Extract the (X, Y) coordinate from the center of the cell holding the provided text.  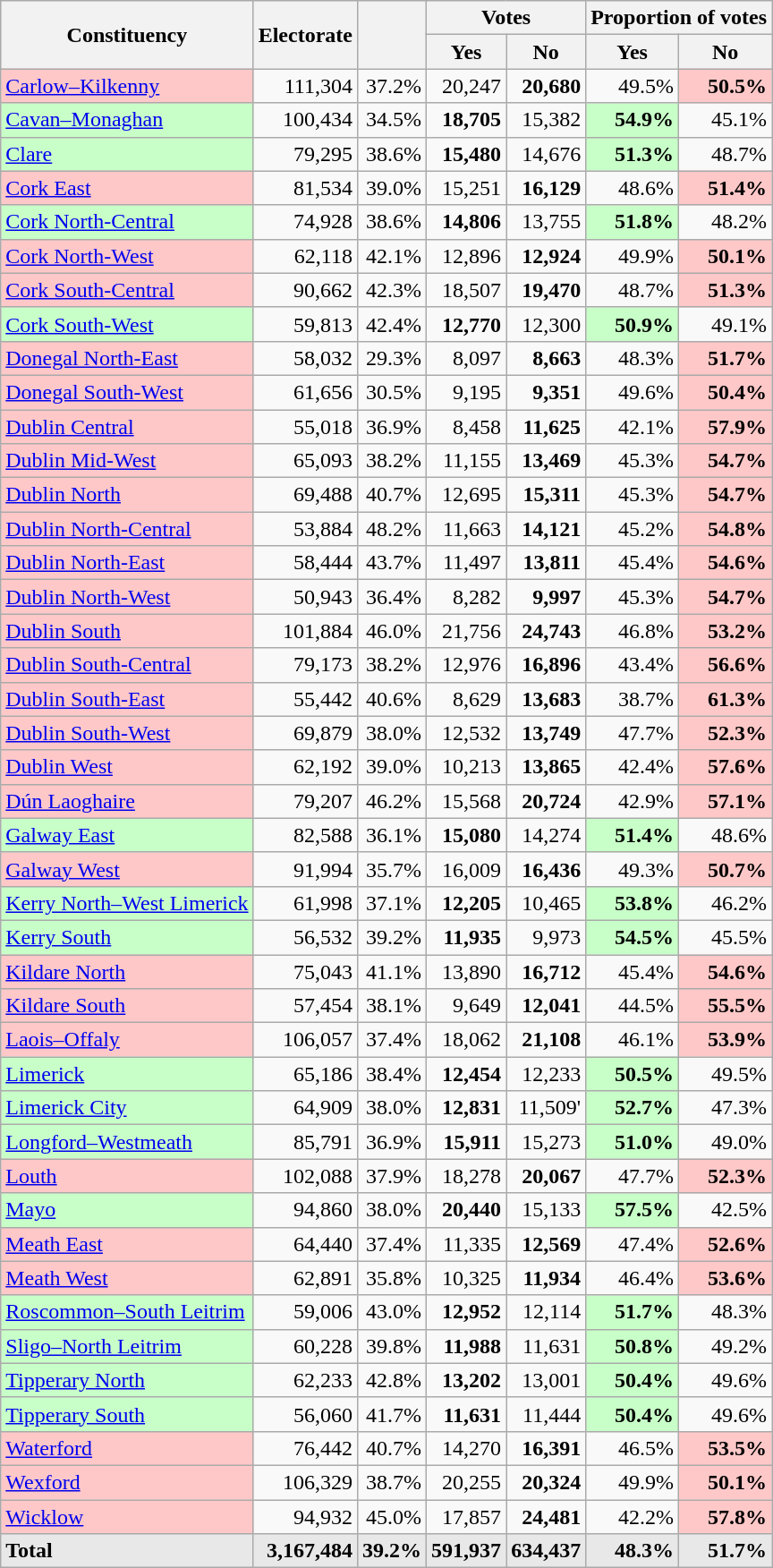
53.2% (726, 631)
16,436 (546, 869)
19,470 (546, 290)
15,911 (467, 1142)
58,032 (305, 358)
Tipperary North (127, 1380)
111,304 (305, 86)
15,273 (546, 1142)
Dublin South-Central (127, 665)
Donegal North-East (127, 358)
15,568 (467, 801)
46.8% (633, 631)
16,391 (546, 1448)
12,205 (467, 903)
61,656 (305, 392)
8,282 (467, 597)
46.5% (633, 1448)
9,195 (467, 392)
24,481 (546, 1517)
12,569 (546, 1244)
106,057 (305, 1040)
82,588 (305, 835)
Kildare South (127, 1006)
Dublin North-East (127, 563)
94,860 (305, 1210)
Dublin South-East (127, 699)
13,755 (546, 222)
11,444 (546, 1414)
11,497 (467, 563)
85,791 (305, 1142)
49.1% (726, 324)
12,896 (467, 256)
21,756 (467, 631)
50.7% (726, 869)
57.8% (726, 1517)
Roscommon–South Leitrim (127, 1312)
13,001 (546, 1380)
12,114 (546, 1312)
76,442 (305, 1448)
12,300 (546, 324)
13,202 (467, 1380)
Cork South-West (127, 324)
52.7% (633, 1108)
56,532 (305, 937)
40.6% (392, 699)
16,712 (546, 971)
11,625 (546, 427)
101,884 (305, 631)
12,924 (546, 256)
Galway West (127, 869)
62,891 (305, 1278)
50,943 (305, 597)
58,444 (305, 563)
8,629 (467, 699)
45.5% (726, 937)
20,440 (467, 1210)
45.1% (726, 120)
42.8% (392, 1380)
13,865 (546, 767)
11,663 (467, 529)
56.6% (726, 665)
57.1% (726, 801)
46.1% (633, 1040)
53.8% (633, 903)
100,434 (305, 120)
18,507 (467, 290)
Longford–Westmeath (127, 1142)
44.5% (633, 1006)
17,857 (467, 1517)
11,335 (467, 1244)
9,649 (467, 1006)
53,884 (305, 529)
36.4% (392, 597)
Cork North-West (127, 256)
Mayo (127, 1210)
36.1% (392, 835)
Wicklow (127, 1517)
41.1% (392, 971)
12,532 (467, 733)
10,465 (546, 903)
102,088 (305, 1176)
Laois–Offaly (127, 1040)
42.2% (633, 1517)
13,811 (546, 563)
Galway East (127, 835)
Tipperary South (127, 1414)
Dublin Central (127, 427)
61,998 (305, 903)
15,080 (467, 835)
14,121 (546, 529)
13,469 (546, 461)
3,167,484 (305, 1551)
Sligo–North Leitrim (127, 1346)
49.3% (633, 869)
13,890 (467, 971)
14,274 (546, 835)
79,207 (305, 801)
62,192 (305, 767)
591,937 (467, 1551)
11,935 (467, 937)
42.9% (633, 801)
45.0% (392, 1517)
14,676 (546, 154)
Clare (127, 154)
Cork North-Central (127, 222)
12,454 (467, 1074)
10,213 (467, 767)
79,295 (305, 154)
50.8% (633, 1346)
Constituency (127, 35)
Waterford (127, 1448)
65,093 (305, 461)
11,155 (467, 461)
20,067 (546, 1176)
15,382 (546, 120)
81,534 (305, 188)
Votes (506, 18)
54.5% (633, 937)
20,724 (546, 801)
39.8% (392, 1346)
Cavan–Monaghan (127, 120)
79,173 (305, 665)
90,662 (305, 290)
Donegal South-West (127, 392)
Carlow–Kilkenny (127, 86)
94,932 (305, 1517)
12,976 (467, 665)
Wexford (127, 1482)
46.4% (633, 1278)
53.9% (726, 1040)
9,351 (546, 392)
61.3% (726, 699)
15,251 (467, 188)
11,509' (546, 1108)
75,043 (305, 971)
Dublin West (127, 767)
12,041 (546, 1006)
59,813 (305, 324)
60,228 (305, 1346)
12,770 (467, 324)
Cork East (127, 188)
Dublin North-West (127, 597)
Electorate (305, 35)
Limerick City (127, 1108)
45.2% (633, 529)
57.6% (726, 767)
10,325 (467, 1278)
9,997 (546, 597)
Dublin South (127, 631)
16,129 (546, 188)
18,062 (467, 1040)
21,108 (546, 1040)
74,928 (305, 222)
47.4% (633, 1244)
57.9% (726, 427)
16,896 (546, 665)
Dún Laoghaire (127, 801)
35.7% (392, 869)
12,952 (467, 1312)
20,680 (546, 86)
35.8% (392, 1278)
42.5% (726, 1210)
55,442 (305, 699)
12,831 (467, 1108)
Cork South-Central (127, 290)
Proportion of votes (679, 18)
8,097 (467, 358)
51.0% (633, 1142)
30.5% (392, 392)
Kildare North (127, 971)
53.6% (726, 1278)
20,255 (467, 1482)
55.5% (726, 1006)
43.7% (392, 563)
37.2% (392, 86)
Kerry North–West Limerick (127, 903)
11,934 (546, 1278)
64,440 (305, 1244)
15,480 (467, 154)
106,329 (305, 1482)
91,994 (305, 869)
55,018 (305, 427)
Meath West (127, 1278)
37.9% (392, 1176)
49.0% (726, 1142)
38.4% (392, 1074)
51.8% (633, 222)
52.6% (726, 1244)
16,009 (467, 869)
634,437 (546, 1551)
57,454 (305, 1006)
46.0% (392, 631)
15,311 (546, 495)
20,324 (546, 1482)
Meath East (127, 1244)
15,133 (546, 1210)
24,743 (546, 631)
65,186 (305, 1074)
41.7% (392, 1414)
54.8% (726, 529)
53.5% (726, 1448)
54.9% (633, 120)
12,695 (467, 495)
8,663 (546, 358)
Dublin Mid-West (127, 461)
13,749 (546, 733)
Dublin North (127, 495)
9,973 (546, 937)
69,879 (305, 733)
29.3% (392, 358)
38.1% (392, 1006)
37.1% (392, 903)
43.0% (392, 1312)
8,458 (467, 427)
59,006 (305, 1312)
Limerick (127, 1074)
62,233 (305, 1380)
50.9% (633, 324)
Kerry South (127, 937)
13,683 (546, 699)
Total (127, 1551)
69,488 (305, 495)
14,270 (467, 1448)
Louth (127, 1176)
34.5% (392, 120)
43.4% (633, 665)
49.2% (726, 1346)
14,806 (467, 222)
64,909 (305, 1108)
56,060 (305, 1414)
20,247 (467, 86)
47.3% (726, 1108)
11,988 (467, 1346)
42.3% (392, 290)
Dublin South-West (127, 733)
18,278 (467, 1176)
57.5% (633, 1210)
12,233 (546, 1074)
18,705 (467, 120)
Dublin North-Central (127, 529)
62,118 (305, 256)
